Locate the cell with the specified text and output its [X, Y] center coordinate. 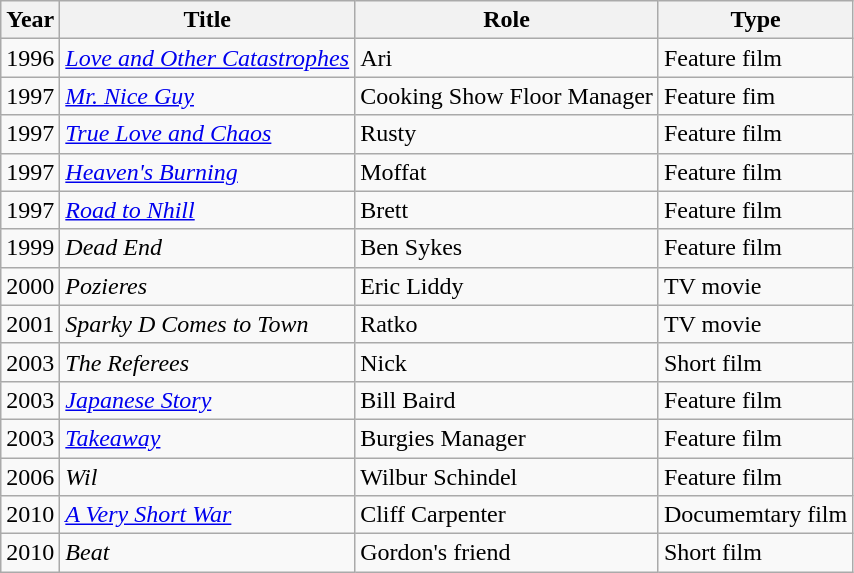
Wil [208, 477]
Heaven's Burning [208, 172]
Year [30, 20]
True Love and Chaos [208, 134]
A Very Short War [208, 515]
Ari [507, 58]
Feature fim [755, 96]
Japanese Story [208, 400]
Documemtary film [755, 515]
Gordon's friend [507, 553]
Pozieres [208, 286]
Eric Liddy [507, 286]
2001 [30, 324]
The Referees [208, 362]
1996 [30, 58]
1999 [30, 248]
Type [755, 20]
Love and Other Catastrophes [208, 58]
Wilbur Schindel [507, 477]
Burgies Manager [507, 438]
Nick [507, 362]
Brett [507, 210]
Bill Baird [507, 400]
2000 [30, 286]
Cooking Show Floor Manager [507, 96]
Moffat [507, 172]
Ratko [507, 324]
Ben Sykes [507, 248]
Rusty [507, 134]
Cliff Carpenter [507, 515]
2006 [30, 477]
Beat [208, 553]
Mr. Nice Guy [208, 96]
Dead End [208, 248]
Title [208, 20]
Takeaway [208, 438]
Sparky D Comes to Town [208, 324]
Road to Nhill [208, 210]
Role [507, 20]
